Scan for the cell matching the given text and deliver its [x, y] coordinate at center. 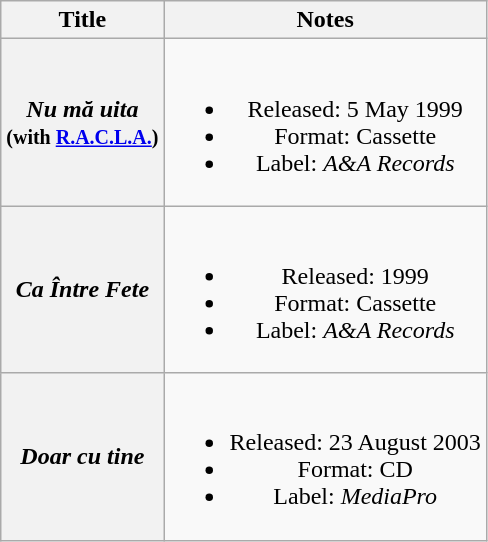
Released: 23 August 2003Format: CDLabel: MediaPro [325, 456]
Doar cu tine [82, 456]
Title [82, 20]
Released: 5 May 1999Format: CassetteLabel: A&A Records [325, 122]
Released: 1999Format: CassetteLabel: A&A Records [325, 290]
Notes [325, 20]
Nu mă uita(with R.A.C.L.A.) [82, 122]
Ca Între Fete [82, 290]
